From the cell containing the given text, extract its center point as [x, y] coordinate. 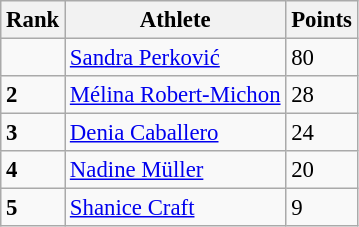
5 [33, 208]
24 [322, 133]
Rank [33, 20]
Athlete [176, 20]
28 [322, 95]
Shanice Craft [176, 208]
Denia Caballero [176, 133]
3 [33, 133]
Sandra Perković [176, 58]
Mélina Robert-Michon [176, 95]
2 [33, 95]
Nadine Müller [176, 170]
9 [322, 208]
20 [322, 170]
Points [322, 20]
4 [33, 170]
80 [322, 58]
